For the text-containing cell, return its midpoint in (X, Y) coordinate format. 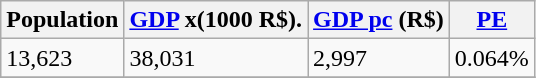
38,031 (216, 58)
GDP x(1000 R$). (216, 20)
Population (62, 20)
GDP pc (R$) (379, 20)
2,997 (379, 58)
0.064% (492, 58)
13,623 (62, 58)
PE (492, 20)
